Scan for the cell matching the given text and deliver its (x, y) coordinate at center. 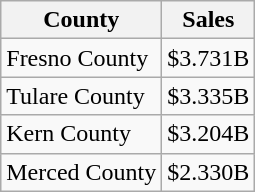
$3.335B (208, 96)
Tulare County (82, 96)
Fresno County (82, 58)
$2.330B (208, 172)
$3.731B (208, 58)
Sales (208, 20)
Kern County (82, 134)
County (82, 20)
$3.204B (208, 134)
Merced County (82, 172)
